Identify which cell holds the provided text, then report its (X, Y) central coordinate. 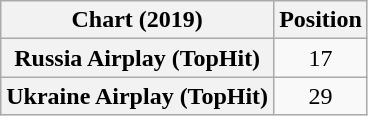
Chart (2019) (138, 20)
Ukraine Airplay (TopHit) (138, 96)
Position (321, 20)
29 (321, 96)
Russia Airplay (TopHit) (138, 58)
17 (321, 58)
